Scan for the cell matching the given text and deliver its [X, Y] coordinate at center. 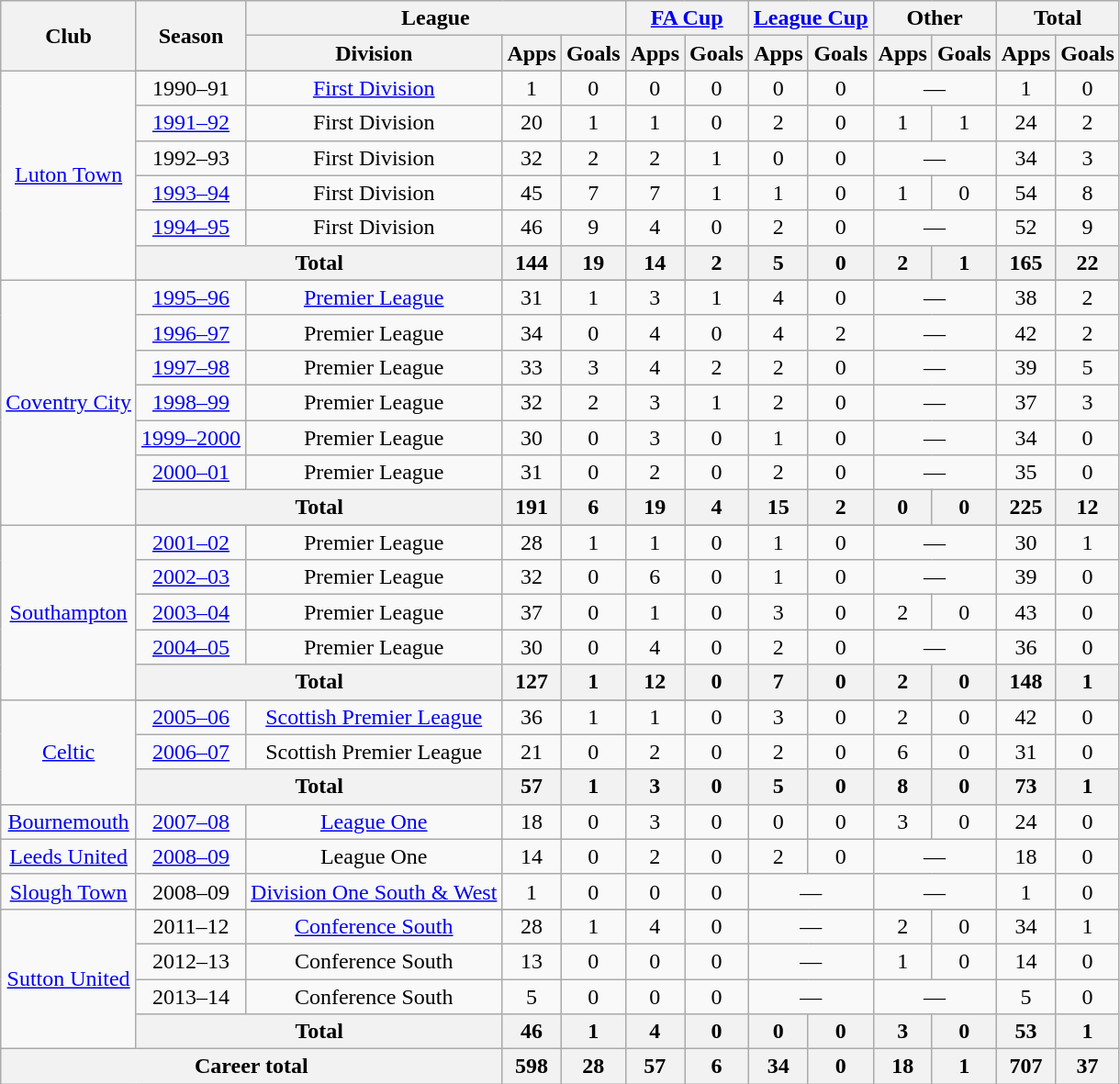
1995–96 [191, 297]
54 [1025, 193]
13 [532, 961]
2005–06 [191, 717]
Luton Town [69, 175]
2007–08 [191, 821]
2001–02 [191, 542]
22 [1088, 263]
1990–91 [191, 88]
1993–94 [191, 193]
2013–14 [191, 996]
127 [532, 682]
191 [532, 508]
148 [1025, 682]
15 [778, 508]
598 [532, 1067]
707 [1025, 1067]
Bournemouth [69, 821]
1996–97 [191, 332]
Season [191, 36]
League Cup [811, 18]
73 [1025, 787]
1991–92 [191, 123]
2012–13 [191, 961]
52 [1025, 228]
144 [532, 263]
38 [1025, 297]
21 [532, 752]
Leeds United [69, 856]
35 [1025, 473]
2003–04 [191, 612]
Celtic [69, 752]
165 [1025, 263]
2000–01 [191, 473]
20 [532, 123]
Division [375, 53]
Other [935, 18]
Division One South & West [375, 891]
Slough Town [69, 891]
1997–98 [191, 367]
1992–93 [191, 158]
53 [1025, 1032]
2002–03 [191, 577]
Southampton [69, 612]
Coventry City [69, 402]
League [436, 18]
Club [69, 36]
2011–12 [191, 926]
Sutton United [69, 978]
FA Cup [687, 18]
Career total [252, 1067]
1999–2000 [191, 438]
1998–99 [191, 402]
225 [1025, 508]
2004–05 [191, 647]
45 [532, 193]
2006–07 [191, 752]
43 [1025, 612]
1994–95 [191, 228]
33 [532, 367]
